Identify which cell holds the provided text, then report its [X, Y] central coordinate. 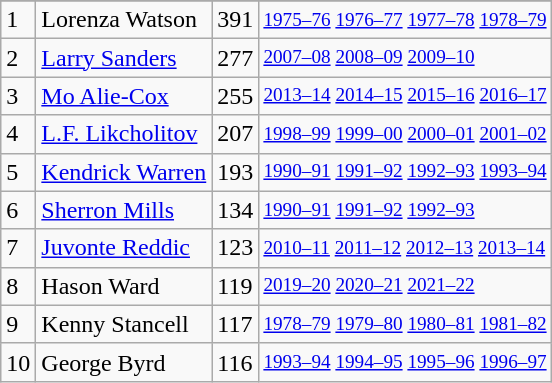
L.F. Likcholitov [124, 134]
5 [18, 172]
Mo Alie-Cox [124, 96]
1978–79 1979–80 1980–81 1981–82 [405, 324]
134 [236, 210]
1975–76 1976–77 1977–78 1978–79 [405, 20]
117 [236, 324]
4 [18, 134]
1990–91 1991–92 1992–93 [405, 210]
3 [18, 96]
1993–94 1994–95 1995–96 1996–97 [405, 362]
Sherron Mills [124, 210]
1998–99 1999–00 2000–01 2001–02 [405, 134]
Hason Ward [124, 286]
George Byrd [124, 362]
Juvonte Reddic [124, 248]
119 [236, 286]
277 [236, 58]
207 [236, 134]
2019–20 2020–21 2021–22 [405, 286]
2010–11 2011–12 2012–13 2013–14 [405, 248]
116 [236, 362]
Kenny Stancell [124, 324]
1 [18, 20]
2007–08 2008–09 2009–10 [405, 58]
6 [18, 210]
391 [236, 20]
Kendrick Warren [124, 172]
2 [18, 58]
Lorenza Watson [124, 20]
1990–91 1991–92 1992–93 1993–94 [405, 172]
8 [18, 286]
10 [18, 362]
255 [236, 96]
2013–14 2014–15 2015–16 2016–17 [405, 96]
7 [18, 248]
193 [236, 172]
123 [236, 248]
Larry Sanders [124, 58]
9 [18, 324]
